Return (X, Y) of the center of cell containing provided text 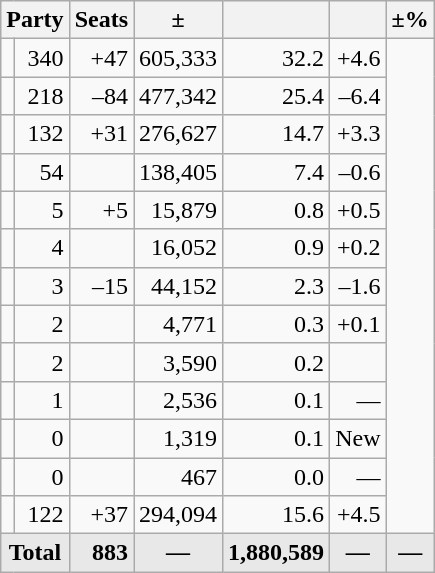
2,536 (178, 400)
32.2 (276, 58)
605,333 (178, 58)
+3.3 (358, 134)
0.3 (276, 324)
7.4 (276, 172)
2.3 (276, 286)
1,880,589 (276, 553)
1 (42, 400)
1,319 (178, 438)
+47 (101, 58)
–15 (101, 286)
5 (42, 210)
–0.6 (358, 172)
15,879 (178, 210)
Total (35, 553)
122 (42, 515)
Seats (101, 20)
+4.6 (358, 58)
132 (42, 134)
3 (42, 286)
+5 (101, 210)
294,094 (178, 515)
+4.5 (358, 515)
276,627 (178, 134)
218 (42, 96)
±% (410, 20)
14.7 (276, 134)
+37 (101, 515)
138,405 (178, 172)
54 (42, 172)
New (358, 438)
0.0 (276, 477)
+0.1 (358, 324)
883 (101, 553)
3,590 (178, 362)
44,152 (178, 286)
+31 (101, 134)
Party (35, 20)
25.4 (276, 96)
477,342 (178, 96)
0.2 (276, 362)
467 (178, 477)
4,771 (178, 324)
+0.2 (358, 248)
15.6 (276, 515)
–84 (101, 96)
4 (42, 248)
16,052 (178, 248)
–1.6 (358, 286)
0.8 (276, 210)
± (178, 20)
–6.4 (358, 96)
+0.5 (358, 210)
340 (42, 58)
0.9 (276, 248)
